Capture the cell that displays the provided text and extract its [x, y] central coordinate. 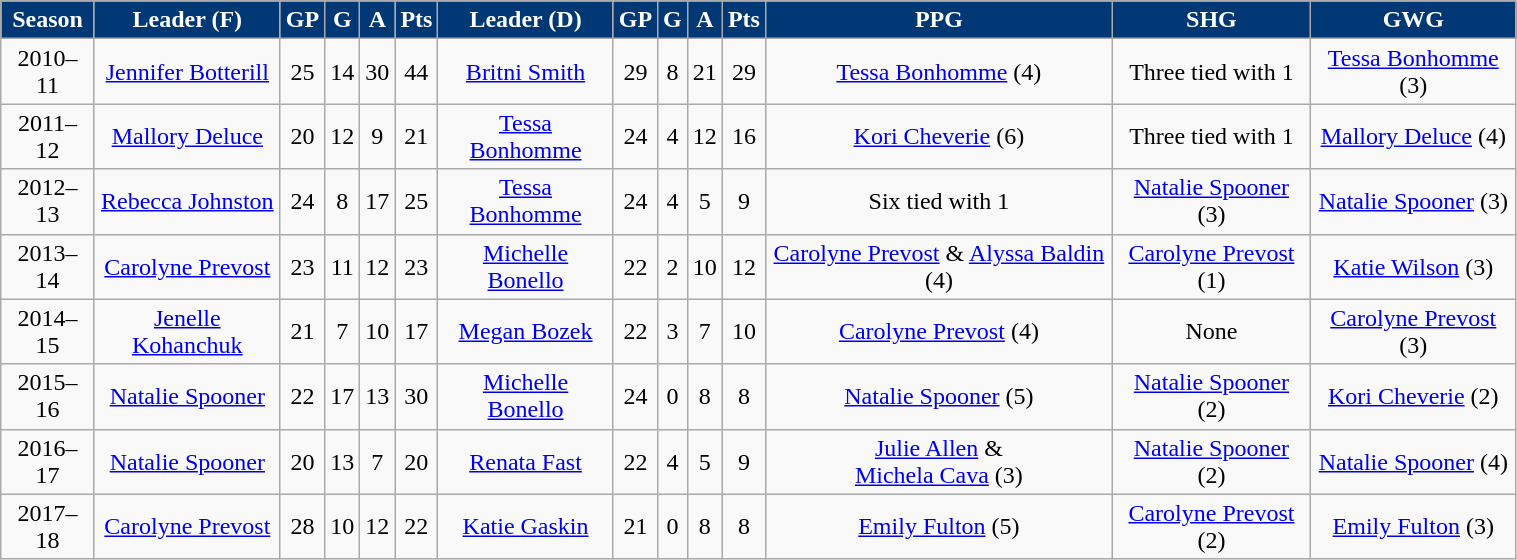
Mallory Deluce (4) [1414, 136]
Katie Wilson (3) [1414, 266]
Natalie Spooner (5) [938, 396]
Rebecca Johnston [187, 202]
Carolyne Prevost (1) [1211, 266]
Britni Smith [526, 72]
2016–17 [48, 462]
Renata Fast [526, 462]
Carolyne Prevost & Alyssa Baldin (4) [938, 266]
PPG [938, 20]
2015–16 [48, 396]
GWG [1414, 20]
16 [744, 136]
Carolyne Prevost (2) [1211, 526]
Leader (D) [526, 20]
28 [302, 526]
Kori Cheverie (2) [1414, 396]
2011–12 [48, 136]
Megan Bozek [526, 332]
2012–13 [48, 202]
2010–11 [48, 72]
Season [48, 20]
Carolyne Prevost (4) [938, 332]
44 [416, 72]
SHG [1211, 20]
Jenelle Kohanchuk [187, 332]
Six tied with 1 [938, 202]
None [1211, 332]
Jennifer Botterill [187, 72]
Leader (F) [187, 20]
Emily Fulton (5) [938, 526]
Tessa Bonhomme (4) [938, 72]
3 [673, 332]
14 [342, 72]
Mallory Deluce [187, 136]
Tessa Bonhomme (3) [1414, 72]
Natalie Spooner (4) [1414, 462]
11 [342, 266]
Kori Cheverie (6) [938, 136]
2013–14 [48, 266]
Emily Fulton (3) [1414, 526]
2 [673, 266]
2017–18 [48, 526]
Katie Gaskin [526, 526]
Julie Allen &Michela Cava (3) [938, 462]
2014–15 [48, 332]
Carolyne Prevost (3) [1414, 332]
